Pinpoint the cell where the given text exists, returning its [x, y] midpoint coordinate. 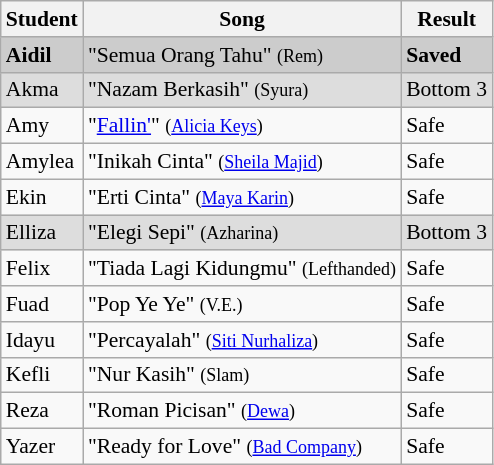
"Nur Kasih" (Slam) [242, 375]
"Pop Ye Ye" (V.E.) [242, 304]
Result [446, 19]
Song [242, 19]
"Roman Picisan" (Dewa) [242, 411]
Saved [446, 55]
Ekin [42, 197]
Felix [42, 269]
Yazer [42, 447]
"Nazam Berkasih" (Syura) [242, 90]
Student [42, 19]
Amylea [42, 162]
Akma [42, 90]
Reza [42, 411]
Idayu [42, 340]
Amy [42, 126]
"Ready for Love" (Bad Company) [242, 447]
Aidil [42, 55]
"Percayalah" (Siti Nurhaliza) [242, 340]
"Semua Orang Tahu" (Rem) [242, 55]
Elliza [42, 233]
Kefli [42, 375]
"Erti Cinta" (Maya Karin) [242, 197]
"Fallin'" (Alicia Keys) [242, 126]
"Tiada Lagi Kidungmu" (Lefthanded) [242, 269]
"Inikah Cinta" (Sheila Majid) [242, 162]
Fuad [42, 304]
"Elegi Sepi" (Azharina) [242, 233]
